Extract the (x, y) coordinate from the center of the cell holding the provided text.  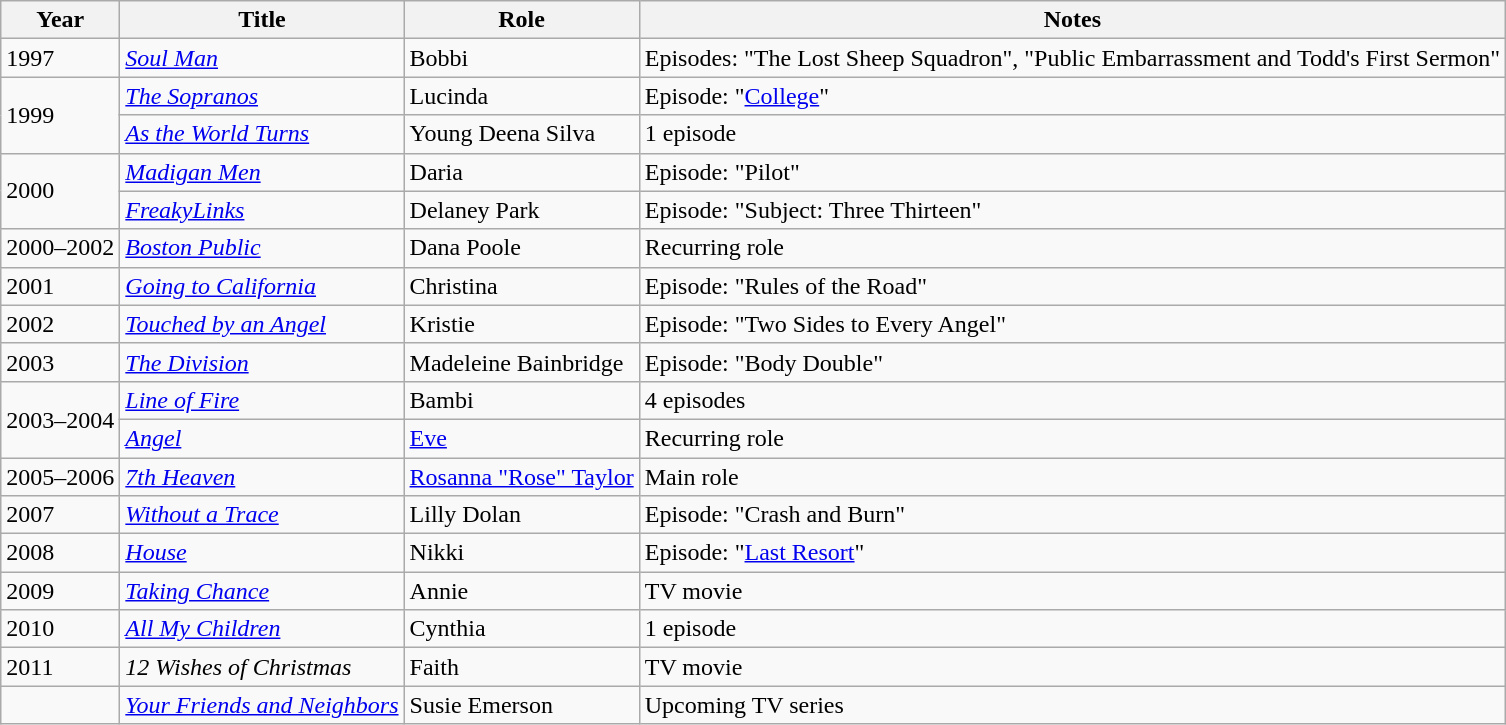
Daria (522, 172)
2010 (60, 629)
1999 (60, 115)
2000–2002 (60, 248)
Episode: "Rules of the Road" (1072, 286)
Eve (522, 438)
Without a Trace (262, 515)
Rosanna "Rose" Taylor (522, 477)
Episodes: "The Lost Sheep Squadron", "Public Embarrassment and Todd's First Sermon" (1072, 58)
Your Friends and Neighbors (262, 705)
Touched by an Angel (262, 324)
All My Children (262, 629)
Madeleine Bainbridge (522, 362)
2005–2006 (60, 477)
Susie Emerson (522, 705)
Faith (522, 667)
Episode: "Pilot" (1072, 172)
Year (60, 20)
FreakyLinks (262, 210)
Nikki (522, 553)
Soul Man (262, 58)
Notes (1072, 20)
Angel (262, 438)
2007 (60, 515)
As the World Turns (262, 134)
Delaney Park (522, 210)
Annie (522, 591)
Madigan Men (262, 172)
Episode: "Body Double" (1072, 362)
4 episodes (1072, 400)
12 Wishes of Christmas (262, 667)
Role (522, 20)
2001 (60, 286)
2003–2004 (60, 419)
2008 (60, 553)
Main role (1072, 477)
Title (262, 20)
House (262, 553)
Young Deena Silva (522, 134)
Episode: "Subject: Three Thirteen" (1072, 210)
1997 (60, 58)
Episode: "College" (1072, 96)
The Sopranos (262, 96)
Taking Chance (262, 591)
Episode: "Crash and Burn" (1072, 515)
Bambi (522, 400)
Cynthia (522, 629)
Lucinda (522, 96)
Bobbi (522, 58)
Line of Fire (262, 400)
Dana Poole (522, 248)
2009 (60, 591)
The Division (262, 362)
2000 (60, 191)
Episode: "Two Sides to Every Angel" (1072, 324)
Boston Public (262, 248)
7th Heaven (262, 477)
2002 (60, 324)
Kristie (522, 324)
Christina (522, 286)
2003 (60, 362)
2011 (60, 667)
Going to California (262, 286)
Episode: "Last Resort" (1072, 553)
Upcoming TV series (1072, 705)
Lilly Dolan (522, 515)
